Detect which cell encompasses the target text, then output its [x, y] center coordinate. 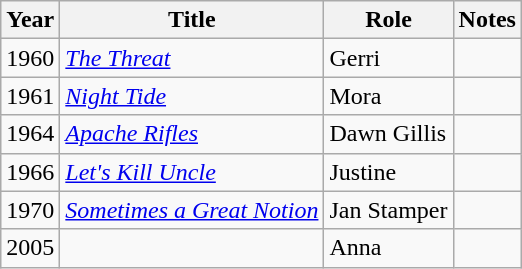
Notes [487, 20]
1961 [30, 96]
1966 [30, 172]
1964 [30, 134]
Apache Rifles [192, 134]
Anna [388, 248]
1970 [30, 210]
Role [388, 20]
Dawn Gillis [388, 134]
2005 [30, 248]
1960 [30, 58]
Sometimes a Great Notion [192, 210]
Year [30, 20]
Mora [388, 96]
Justine [388, 172]
Night Tide [192, 96]
Jan Stamper [388, 210]
Title [192, 20]
Let's Kill Uncle [192, 172]
Gerri [388, 58]
The Threat [192, 58]
